Extract the [x, y] coordinate from the center of the cell holding the provided text.  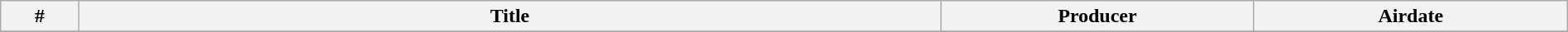
Airdate [1411, 16]
# [40, 16]
Title [509, 16]
Producer [1097, 16]
